Extract the [x, y] coordinate from the center of the cell holding the provided text.  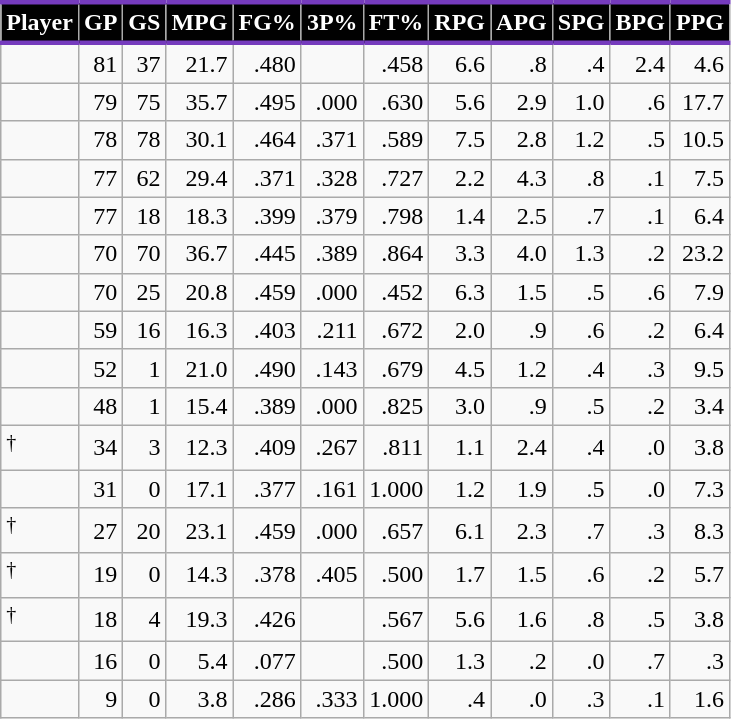
21.7 [200, 63]
2.8 [522, 140]
3P% [332, 22]
31 [100, 489]
4 [144, 620]
.679 [396, 368]
.286 [267, 699]
.672 [396, 330]
34 [100, 448]
23.1 [200, 530]
12.3 [200, 448]
17.1 [200, 489]
.727 [396, 178]
4.3 [522, 178]
7.9 [700, 292]
2.2 [460, 178]
.405 [332, 576]
8.3 [700, 530]
.458 [396, 63]
52 [100, 368]
.798 [396, 216]
GS [144, 22]
.161 [332, 489]
1.7 [460, 576]
9.5 [700, 368]
20.8 [200, 292]
.426 [267, 620]
2.0 [460, 330]
.452 [396, 292]
29.4 [200, 178]
6.1 [460, 530]
5.4 [200, 661]
.077 [267, 661]
.445 [267, 254]
59 [100, 330]
.267 [332, 448]
PPG [700, 22]
81 [100, 63]
23.2 [700, 254]
.143 [332, 368]
4.5 [460, 368]
25 [144, 292]
FT% [396, 22]
.403 [267, 330]
9 [100, 699]
4.6 [700, 63]
Player [40, 22]
1.4 [460, 216]
.409 [267, 448]
5.7 [700, 576]
27 [100, 530]
21.0 [200, 368]
3 [144, 448]
3.4 [700, 406]
1.9 [522, 489]
.657 [396, 530]
.811 [396, 448]
.379 [332, 216]
3.0 [460, 406]
79 [100, 102]
35.7 [200, 102]
.464 [267, 140]
14.3 [200, 576]
.630 [396, 102]
6.3 [460, 292]
.333 [332, 699]
.399 [267, 216]
17.7 [700, 102]
3.3 [460, 254]
2.3 [522, 530]
4.0 [522, 254]
2.9 [522, 102]
36.7 [200, 254]
37 [144, 63]
.825 [396, 406]
30.1 [200, 140]
FG% [267, 22]
20 [144, 530]
.490 [267, 368]
.378 [267, 576]
.567 [396, 620]
16.3 [200, 330]
SPG [581, 22]
1.0 [581, 102]
.377 [267, 489]
2.5 [522, 216]
7.3 [700, 489]
.480 [267, 63]
BPG [640, 22]
6.6 [460, 63]
18.3 [200, 216]
APG [522, 22]
19.3 [200, 620]
GP [100, 22]
75 [144, 102]
.211 [332, 330]
RPG [460, 22]
15.4 [200, 406]
.328 [332, 178]
.495 [267, 102]
MPG [200, 22]
1.1 [460, 448]
48 [100, 406]
10.5 [700, 140]
62 [144, 178]
19 [100, 576]
.864 [396, 254]
.589 [396, 140]
